Pinpoint the cell where the given text exists, returning its (X, Y) midpoint coordinate. 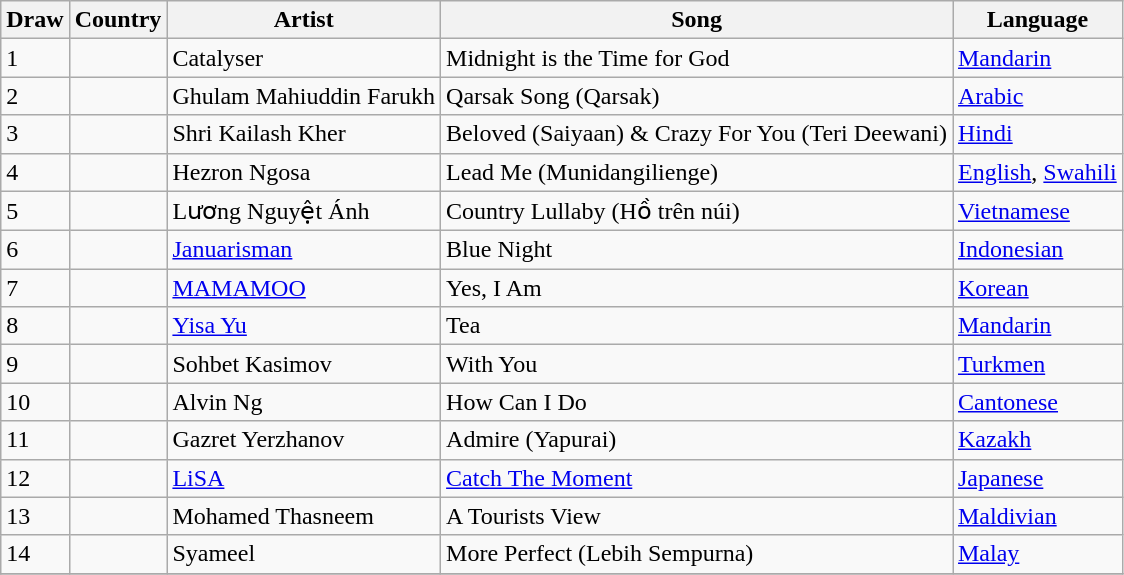
Language (1037, 20)
14 (35, 554)
Indonesian (1037, 250)
Catalyser (304, 58)
6 (35, 250)
Maldivian (1037, 516)
7 (35, 288)
Turkmen (1037, 364)
8 (35, 326)
Song (697, 20)
9 (35, 364)
Country (118, 20)
Hindi (1037, 134)
12 (35, 478)
Qarsak Song (Qarsak) (697, 96)
Yisa Yu (304, 326)
English, Swahili (1037, 172)
Midnight is the Time for God (697, 58)
2 (35, 96)
Korean (1037, 288)
3 (35, 134)
Ghulam Mahiuddin Farukh (304, 96)
Kazakh (1037, 440)
Lương Nguyệt Ánh (304, 211)
11 (35, 440)
Japanese (1037, 478)
Tea (697, 326)
5 (35, 211)
Cantonese (1037, 402)
Alvin Ng (304, 402)
Arabic (1037, 96)
LiSA (304, 478)
Artist (304, 20)
Shri Kailash Kher (304, 134)
Syameel (304, 554)
With You (697, 364)
10 (35, 402)
13 (35, 516)
Gazret Yerzhanov (304, 440)
Sohbet Kasimov (304, 364)
More Perfect (Lebih Sempurna) (697, 554)
1 (35, 58)
Lead Me (Munidangilienge) (697, 172)
How Can I Do (697, 402)
Blue Night (697, 250)
Draw (35, 20)
A Tourists View (697, 516)
4 (35, 172)
Admire (Yapurai) (697, 440)
Country Lullaby (Hồ trên núi) (697, 211)
Beloved (Saiyaan) & Crazy For You (Teri Deewani) (697, 134)
Hezron Ngosa (304, 172)
Mohamed Thasneem (304, 516)
Yes, I Am (697, 288)
MAMAMOO (304, 288)
Januarisman (304, 250)
Vietnamese (1037, 211)
Catch The Moment (697, 478)
Malay (1037, 554)
